Locate the cell with the specified text and output its [X, Y] center coordinate. 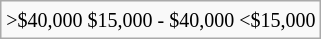
>$40,000 $15,000 - $40,000 <$15,000 [161, 20]
